Scan for the cell matching the given text and deliver its [x, y] coordinate at center. 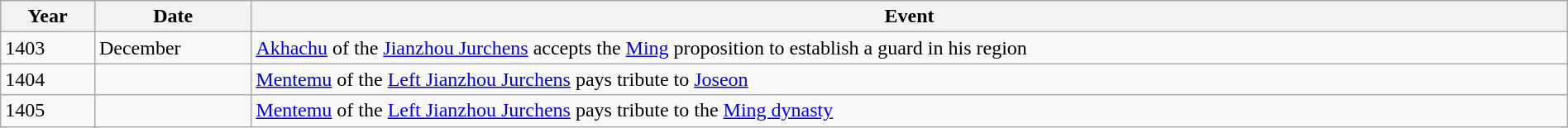
Mentemu of the Left Jianzhou Jurchens pays tribute to the Ming dynasty [910, 111]
Akhachu of the Jianzhou Jurchens accepts the Ming proposition to establish a guard in his region [910, 48]
Mentemu of the Left Jianzhou Jurchens pays tribute to Joseon [910, 79]
Date [172, 17]
Year [48, 17]
1405 [48, 111]
1403 [48, 48]
December [172, 48]
1404 [48, 79]
Event [910, 17]
